Determine the (X, Y) coordinate at the center of the cell enclosing the given text.  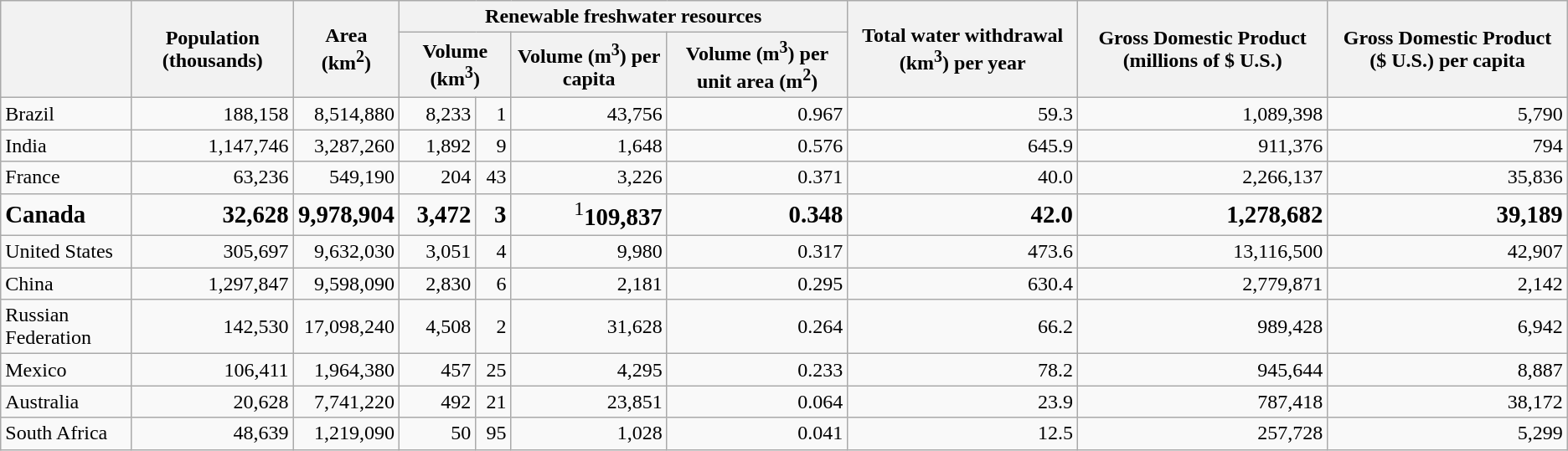
38,172 (1447, 402)
13,116,500 (1202, 252)
1 (493, 114)
Population (thousands) (213, 49)
Renewable freshwater resources (623, 17)
Gross Domestic Product ($ U.S.) per capita (1447, 49)
Volume (m3) per capita (589, 65)
Brazil (67, 114)
204 (437, 177)
Volume (km3) (456, 65)
0.064 (757, 402)
Mexico (67, 370)
35,836 (1447, 177)
50 (437, 433)
911,376 (1202, 146)
630.4 (963, 284)
0.371 (757, 177)
3,051 (437, 252)
2,181 (589, 284)
3,226 (589, 177)
188,158 (213, 114)
9,980 (589, 252)
12.5 (963, 433)
1,089,398 (1202, 114)
United States (67, 252)
473.6 (963, 252)
Gross Domestic Product (millions of $ U.S.) (1202, 49)
20,628 (213, 402)
40.0 (963, 177)
48,639 (213, 433)
1,648 (589, 146)
8,887 (1447, 370)
9,632,030 (346, 252)
794 (1447, 146)
787,418 (1202, 402)
23.9 (963, 402)
1,892 (437, 146)
1109,837 (589, 214)
2,830 (437, 284)
31,628 (589, 326)
17,098,240 (346, 326)
1,297,847 (213, 284)
1,028 (589, 433)
989,428 (1202, 326)
5,299 (1447, 433)
457 (437, 370)
2,779,871 (1202, 284)
1,964,380 (346, 370)
945,644 (1202, 370)
42.0 (963, 214)
1,219,090 (346, 433)
Australia (67, 402)
63,236 (213, 177)
43 (493, 177)
6 (493, 284)
42,907 (1447, 252)
66.2 (963, 326)
Volume (m3) per unit area (m2) (757, 65)
5,790 (1447, 114)
0.233 (757, 370)
7,741,220 (346, 402)
2,142 (1447, 284)
9,598,090 (346, 284)
3,472 (437, 214)
Canada (67, 214)
95 (493, 433)
305,697 (213, 252)
0.967 (757, 114)
23,851 (589, 402)
0.317 (757, 252)
3 (493, 214)
78.2 (963, 370)
645.9 (963, 146)
106,411 (213, 370)
0.348 (757, 214)
32,628 (213, 214)
0.295 (757, 284)
8,514,880 (346, 114)
China (67, 284)
59.3 (963, 114)
21 (493, 402)
2,266,137 (1202, 177)
4 (493, 252)
2 (493, 326)
0.576 (757, 146)
4,295 (589, 370)
India (67, 146)
0.041 (757, 433)
0.264 (757, 326)
South Africa (67, 433)
Russian Federation (67, 326)
4,508 (437, 326)
Total water withdrawal (km3) per year (963, 49)
Area (km2) (346, 49)
1,278,682 (1202, 214)
43,756 (589, 114)
257,728 (1202, 433)
549,190 (346, 177)
492 (437, 402)
France (67, 177)
9,978,904 (346, 214)
142,530 (213, 326)
8,233 (437, 114)
39,189 (1447, 214)
3,287,260 (346, 146)
25 (493, 370)
9 (493, 146)
6,942 (1447, 326)
1,147,746 (213, 146)
